Determine the (x, y) coordinate at the center of the cell enclosing the given text.  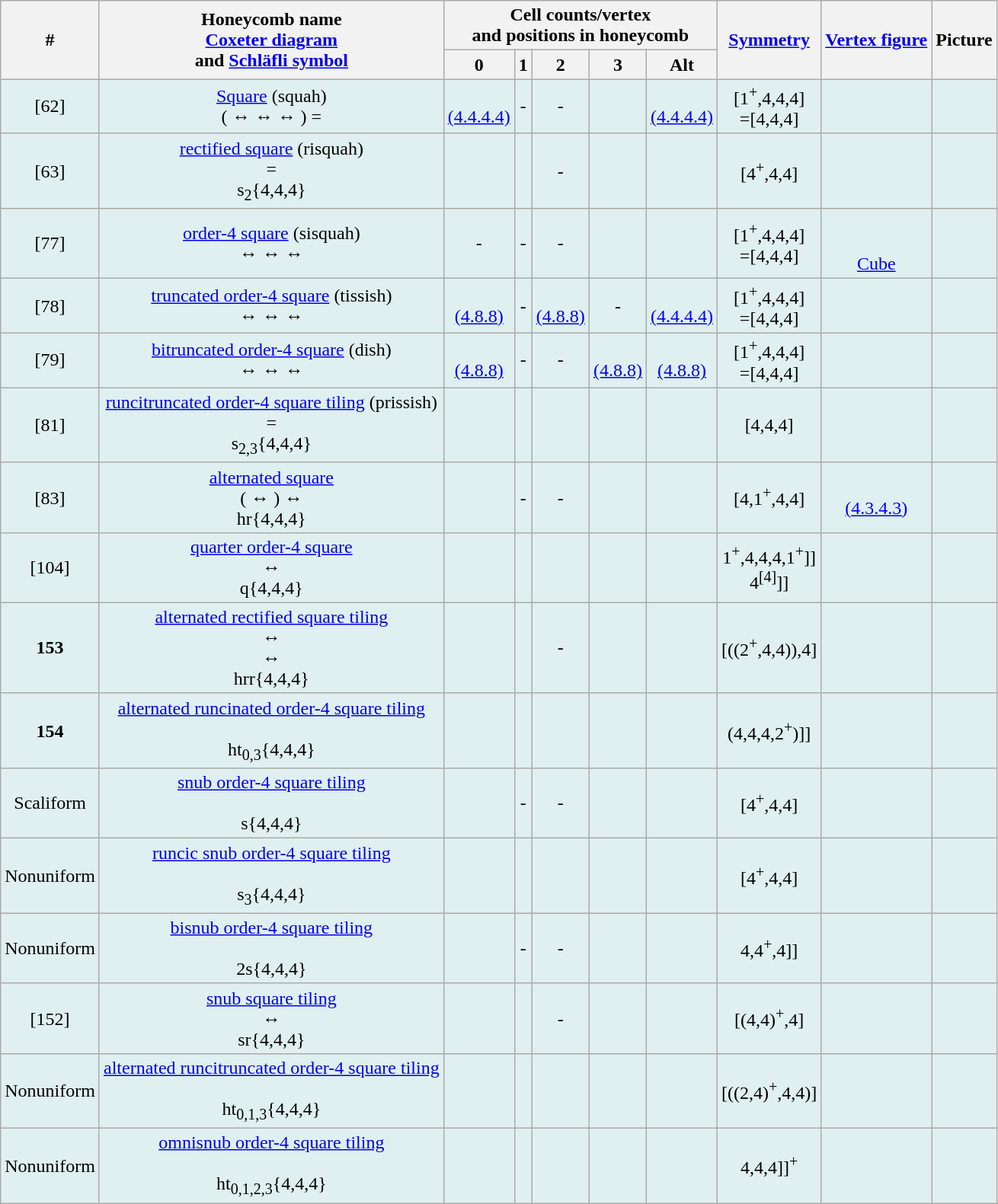
4,4,4]]+ (769, 1166)
runcitruncated order-4 square tiling (prissish) = s2,3{4,4,4} (271, 425)
[((2,4)+,4,4)] (769, 1091)
snub square tiling ↔ sr{4,4,4} (271, 1018)
[104] (50, 567)
[62] (50, 107)
alternated runcinated order-4 square tilinght0,3{4,4,4} (271, 730)
[152] (50, 1018)
[((2+,4,4)),4] (769, 647)
Vertex figure (876, 40)
[(4,4)+,4] (769, 1018)
# (50, 40)
(4,4,4,2+)]] (769, 730)
Picture (964, 40)
rectified square (risquah) = s2{4,4,4} (271, 171)
2 (561, 65)
153 (50, 647)
Scaliform (50, 803)
154 (50, 730)
quarter order-4 square ↔ q{4,4,4} (271, 567)
Honeycomb nameCoxeter diagramand Schläfli symbol (271, 40)
3 (617, 65)
1 (523, 65)
4,4+,4]] (769, 948)
Symmetry (769, 40)
order-4 square (sisquah) ↔ ↔ ↔ (271, 244)
bisnub order-4 square tiling2s{4,4,4} (271, 948)
Cell counts/vertexand positions in honeycomb (581, 26)
alternated square( ↔ ) ↔ hr{4,4,4} (271, 497)
[83] (50, 497)
bitruncated order-4 square (dish) ↔ ↔ ↔ (271, 360)
Cube (876, 244)
truncated order-4 square (tissish) ↔ ↔ ↔ (271, 306)
[4,4,4] (769, 425)
(4.3.4.3) (876, 497)
runcic snub order-4 square tilings3{4,4,4} (271, 876)
alternated rectified square tiling ↔ ↔ hrr{4,4,4} (271, 647)
0 (478, 65)
snub order-4 square tilings{4,4,4} (271, 803)
1+,4,4,4,1+]]4[4]]] (769, 567)
[78] (50, 306)
[63] (50, 171)
Square (squah)( ↔ ↔ ↔ ) = (271, 107)
Alt (681, 65)
omnisnub order-4 square tilinght0,1,2,3{4,4,4} (271, 1166)
[79] (50, 360)
alternated runcitruncated order-4 square tilinght0,1,3{4,4,4} (271, 1091)
[77] (50, 244)
[81] (50, 425)
[4,1+,4,4] (769, 497)
